Return the (x, y) coordinate for the center point of the cell that contains the specified text.  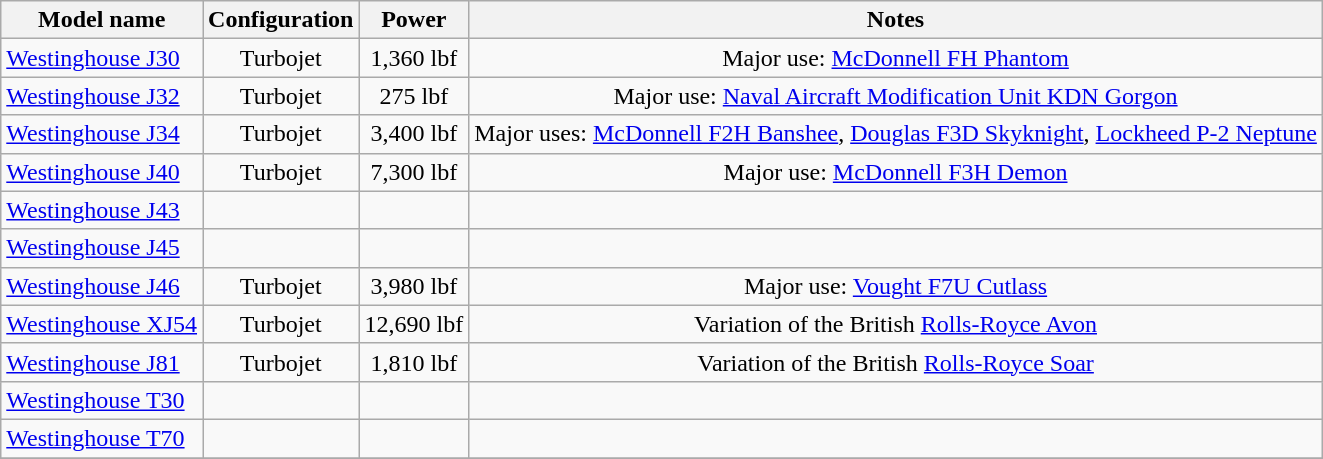
Model name (102, 20)
Westinghouse J46 (102, 286)
Westinghouse J40 (102, 172)
3,980 lbf (414, 286)
Westinghouse J43 (102, 210)
Configuration (281, 20)
Westinghouse J32 (102, 96)
Major use: McDonnell F3H Demon (896, 172)
Westinghouse J30 (102, 58)
Variation of the British Rolls-Royce Soar (896, 362)
Major use: Vought F7U Cutlass (896, 286)
Notes (896, 20)
275 lbf (414, 96)
1,810 lbf (414, 362)
1,360 lbf (414, 58)
3,400 lbf (414, 134)
Westinghouse XJ54 (102, 324)
12,690 lbf (414, 324)
Westinghouse J45 (102, 248)
7,300 lbf (414, 172)
Westinghouse J34 (102, 134)
Westinghouse J81 (102, 362)
Major uses: McDonnell F2H Banshee, Douglas F3D Skyknight, Lockheed P-2 Neptune (896, 134)
Major use: McDonnell FH Phantom (896, 58)
Westinghouse T70 (102, 438)
Westinghouse T30 (102, 400)
Power (414, 20)
Variation of the British Rolls-Royce Avon (896, 324)
Major use: Naval Aircraft Modification Unit KDN Gorgon (896, 96)
